Output the (x, y) coordinate of the center of the cell containing the given text.  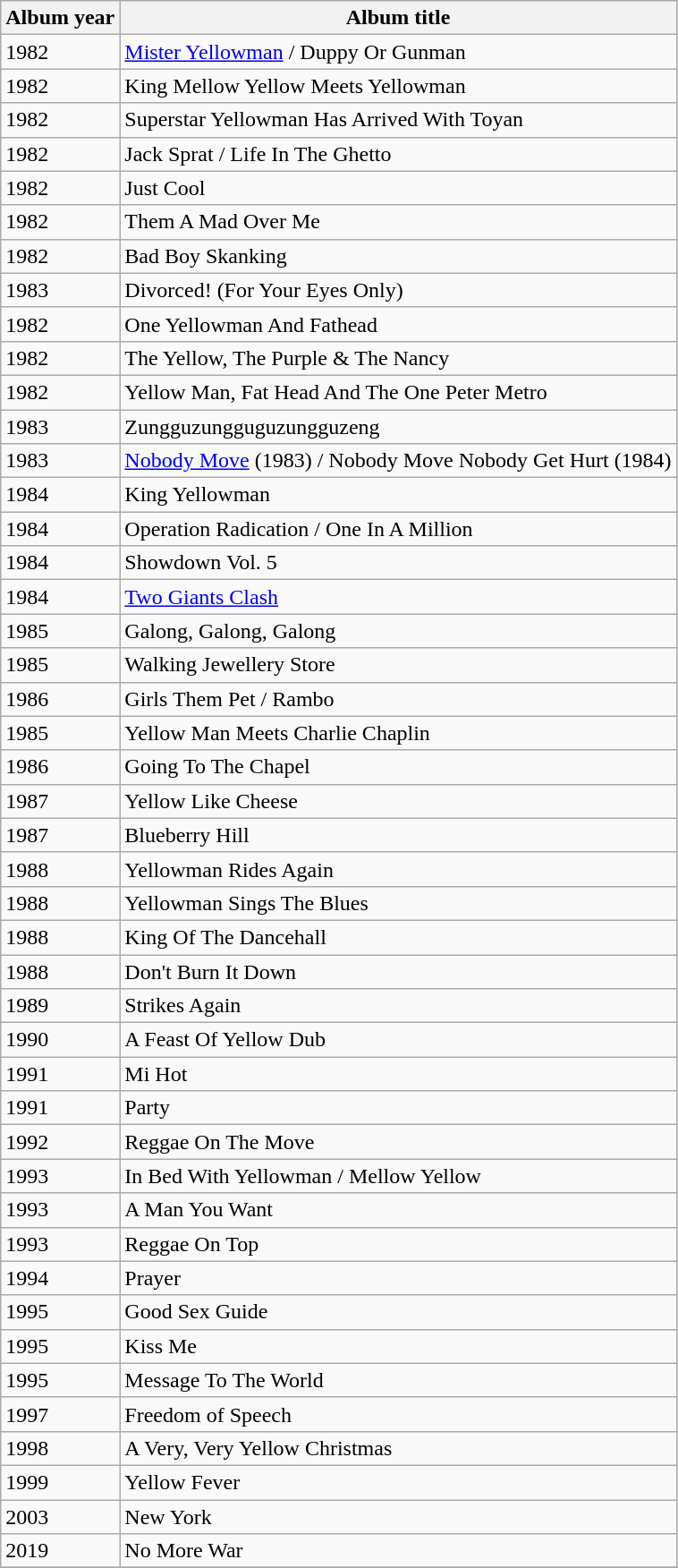
Walking Jewellery Store (398, 665)
Album year (61, 18)
In Bed With Yellowman / Mellow Yellow (398, 1176)
1989 (61, 1006)
Yellowman Rides Again (398, 869)
Prayer (398, 1278)
Party (398, 1108)
Zungguzungguguzungguzeng (398, 427)
Mi Hot (398, 1074)
The Yellow, The Purple & The Nancy (398, 358)
Divorced! (For Your Eyes Only) (398, 290)
Strikes Again (398, 1006)
Yellow Like Cheese (398, 801)
King Yellowman (398, 495)
A Feast Of Yellow Dub (398, 1040)
2019 (61, 1551)
Kiss Me (398, 1346)
Freedom of Speech (398, 1414)
Album title (398, 18)
No More War (398, 1551)
Galong, Galong, Galong (398, 631)
Superstar Yellowman Has Arrived With Toyan (398, 120)
Don't Burn It Down (398, 971)
Yellow Man Meets Charlie Chaplin (398, 733)
New York (398, 1517)
1999 (61, 1482)
King Mellow Yellow Meets Yellowman (398, 86)
Yellowman Sings The Blues (398, 903)
Reggae On The Move (398, 1142)
Girls Them Pet / Rambo (398, 699)
Two Giants Clash (398, 597)
Going To The Chapel (398, 767)
A Very, Very Yellow Christmas (398, 1448)
Good Sex Guide (398, 1312)
1997 (61, 1414)
Yellow Man, Fat Head And The One Peter Metro (398, 392)
Just Cool (398, 188)
Them A Mad Over Me (398, 222)
Bad Boy Skanking (398, 256)
2003 (61, 1517)
Blueberry Hill (398, 835)
Nobody Move (1983) / Nobody Move Nobody Get Hurt (1984) (398, 461)
1994 (61, 1278)
King Of The Dancehall (398, 937)
Showdown Vol. 5 (398, 563)
Jack Sprat / Life In The Ghetto (398, 154)
1992 (61, 1142)
One Yellowman And Fathead (398, 324)
Yellow Fever (398, 1482)
Reggae On Top (398, 1244)
A Man You Want (398, 1210)
1998 (61, 1448)
Operation Radication / One In A Million (398, 529)
Message To The World (398, 1380)
Mister Yellowman / Duppy Or Gunman (398, 52)
1990 (61, 1040)
